Return [x, y] of the center of cell containing provided text 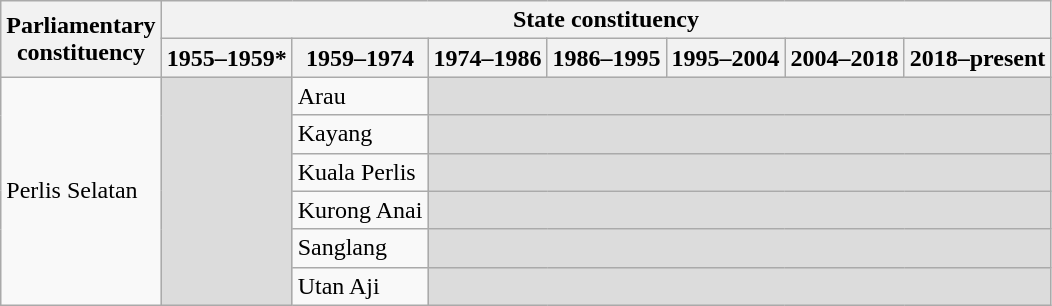
Parliamentaryconstituency [81, 39]
1995–2004 [726, 58]
Utan Aji [360, 286]
1986–1995 [606, 58]
Sanglang [360, 248]
Kurong Anai [360, 210]
2004–2018 [844, 58]
Perlis Selatan [81, 191]
1955–1959* [226, 58]
2018–present [978, 58]
Kayang [360, 134]
Arau [360, 96]
Kuala Perlis [360, 172]
State constituency [606, 20]
1974–1986 [488, 58]
1959–1974 [360, 58]
